Return the (X, Y) coordinate for the center point of the cell that contains the specified text.  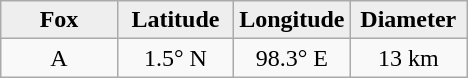
Longitude (292, 20)
13 km (408, 58)
A (59, 58)
Fox (59, 20)
Diameter (408, 20)
1.5° N (175, 58)
98.3° E (292, 58)
Latitude (175, 20)
